For the text-containing cell, return its midpoint in [x, y] coordinate format. 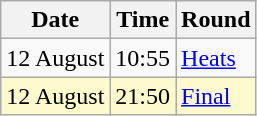
21:50 [143, 96]
10:55 [143, 58]
Date [56, 20]
Time [143, 20]
Round [216, 20]
Final [216, 96]
Heats [216, 58]
